Locate the cell with the specified text and output its (X, Y) center coordinate. 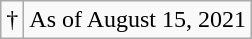
As of August 15, 2021 (138, 20)
† (12, 20)
